Return the [X, Y] coordinate for the center point of the cell that contains the specified text.  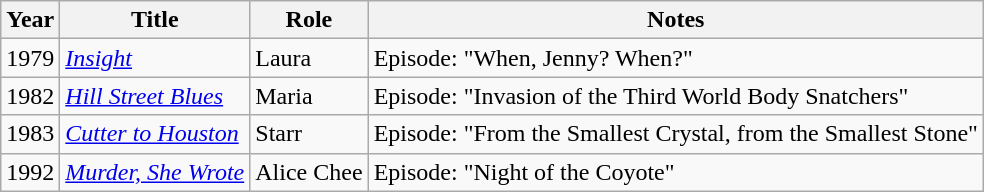
1983 [30, 134]
Notes [676, 20]
Insight [155, 58]
Year [30, 20]
Alice Chee [309, 172]
1982 [30, 96]
Cutter to Houston [155, 134]
Starr [309, 134]
Maria [309, 96]
1992 [30, 172]
1979 [30, 58]
Episode: "Night of the Coyote" [676, 172]
Hill Street Blues [155, 96]
Murder, She Wrote [155, 172]
Episode: "When, Jenny? When?" [676, 58]
Laura [309, 58]
Role [309, 20]
Title [155, 20]
Episode: "Invasion of the Third World Body Snatchers" [676, 96]
Episode: "From the Smallest Crystal, from the Smallest Stone" [676, 134]
